Scan for the cell matching the given text and deliver its (X, Y) coordinate at center. 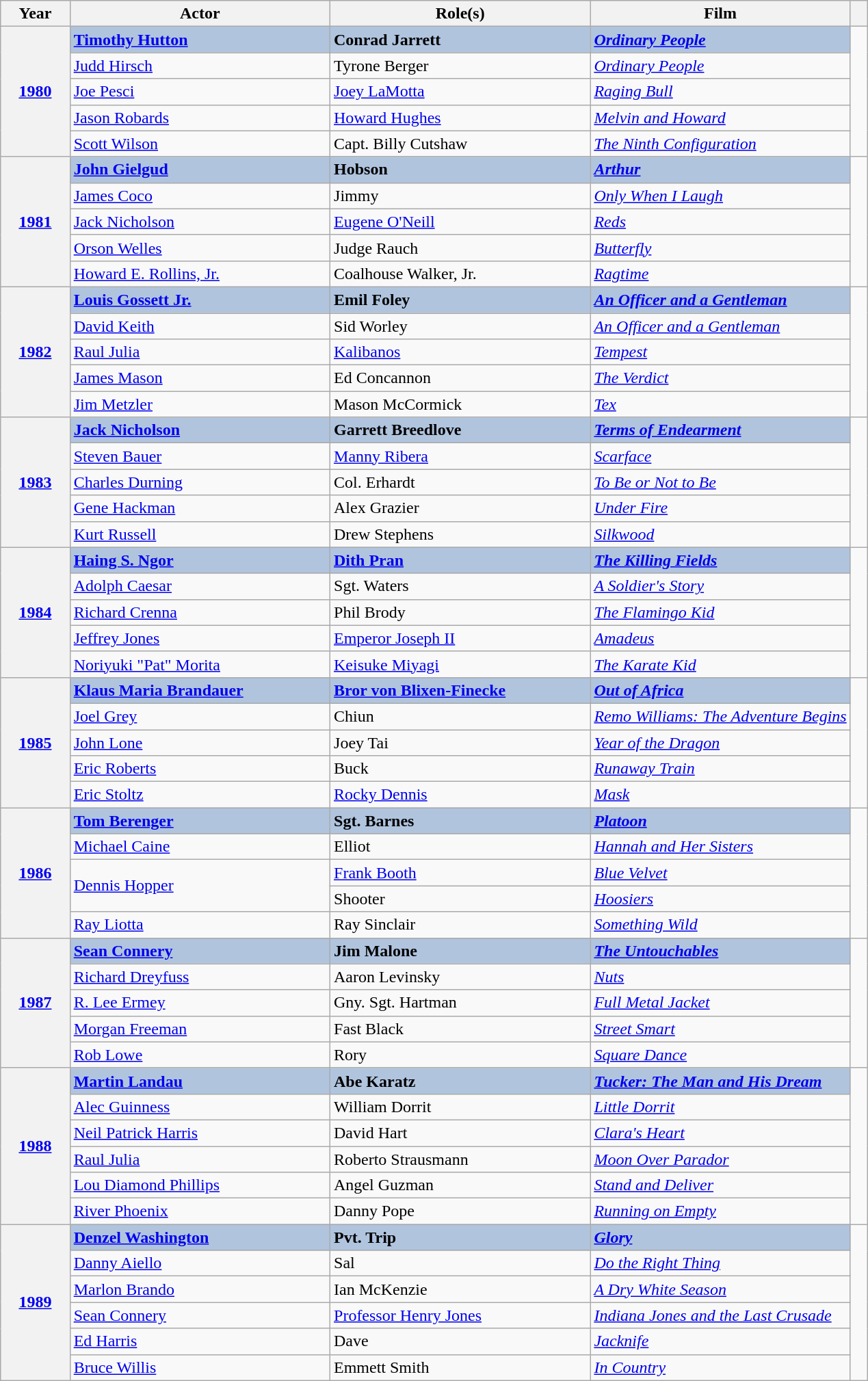
Ray Liotta (200, 925)
1980 (36, 92)
Joe Pesci (200, 92)
The Untouchables (720, 951)
1983 (36, 482)
The Killing Fields (720, 560)
Hobson (460, 170)
Emperor Joseph II (460, 638)
Raging Bull (720, 92)
To Be or Not to Be (720, 482)
A Dry White Season (720, 1289)
Gny. Sgt. Hartman (460, 1003)
Pvt. Trip (460, 1237)
Charles Durning (200, 482)
Alex Grazier (460, 508)
Ed Concannon (460, 378)
Eric Stoltz (200, 795)
Eugene O'Neill (460, 222)
Angel Guzman (460, 1185)
Ragtime (720, 274)
The Flamingo Kid (720, 612)
Aaron Levinsky (460, 977)
Tyrone Berger (460, 66)
1985 (36, 742)
Neil Patrick Harris (200, 1133)
Square Dance (720, 1055)
Buck (460, 769)
Indiana Jones and the Last Crusade (720, 1315)
Danny Pope (460, 1211)
Capt. Billy Cutshaw (460, 144)
Mask (720, 795)
John Gielgud (200, 170)
Blue Velvet (720, 873)
Stand and Deliver (720, 1185)
Judd Hirsch (200, 66)
Actor (200, 14)
Dave (460, 1341)
Jim Metzler (200, 404)
Role(s) (460, 14)
A Soldier's Story (720, 586)
Only When I Laugh (720, 196)
1989 (36, 1302)
Ray Sinclair (460, 925)
Jason Robards (200, 118)
Jim Malone (460, 951)
1986 (36, 873)
Tex (720, 404)
Conrad Jarrett (460, 40)
Sid Worley (460, 326)
Joel Grey (200, 716)
Street Smart (720, 1029)
Morgan Freeman (200, 1029)
1981 (36, 222)
Keisuke Miyagi (460, 664)
Abe Karatz (460, 1081)
Under Fire (720, 508)
Timothy Hutton (200, 40)
Silkwood (720, 534)
1988 (36, 1146)
Tucker: The Man and His Dream (720, 1081)
Eric Roberts (200, 769)
The Karate Kid (720, 664)
Arthur (720, 170)
Coalhouse Walker, Jr. (460, 274)
Remo Williams: The Adventure Begins (720, 716)
Do the Right Thing (720, 1263)
Jimmy (460, 196)
River Phoenix (200, 1211)
Nuts (720, 977)
1987 (36, 1003)
Ed Harris (200, 1341)
Emil Foley (460, 300)
In Country (720, 1367)
Running on Empty (720, 1211)
Terms of Endearment (720, 430)
Rory (460, 1055)
Manny Ribera (460, 456)
Phil Brody (460, 612)
Little Dorrit (720, 1107)
Adolph Caesar (200, 586)
William Dorrit (460, 1107)
Runaway Train (720, 769)
Alec Guinness (200, 1107)
1984 (36, 612)
Shooter (460, 899)
Danny Aiello (200, 1263)
Elliot (460, 847)
Rocky Dennis (460, 795)
Judge Rauch (460, 248)
Richard Dreyfuss (200, 977)
Moon Over Parador (720, 1159)
Kurt Russell (200, 534)
David Hart (460, 1133)
Joey LaMotta (460, 92)
Howard Hughes (460, 118)
Year (36, 14)
Emmett Smith (460, 1367)
Martin Landau (200, 1081)
Gene Hackman (200, 508)
Year of the Dragon (720, 742)
Hannah and Her Sisters (720, 847)
Scott Wilson (200, 144)
Jacknife (720, 1341)
Jeffrey Jones (200, 638)
Louis Gossett Jr. (200, 300)
Noriyuki "Pat" Morita (200, 664)
Scarface (720, 456)
Something Wild (720, 925)
Melvin and Howard (720, 118)
Mason McCormick (460, 404)
Howard E. Rollins, Jr. (200, 274)
Roberto Strausmann (460, 1159)
The Ninth Configuration (720, 144)
Hoosiers (720, 899)
Ian McKenzie (460, 1289)
Reds (720, 222)
Platoon (720, 821)
Butterfly (720, 248)
Orson Welles (200, 248)
Amadeus (720, 638)
Fast Black (460, 1029)
Glory (720, 1237)
Lou Diamond Phillips (200, 1185)
Out of Africa (720, 690)
James Mason (200, 378)
Frank Booth (460, 873)
Joey Tai (460, 742)
Tempest (720, 352)
Sgt. Barnes (460, 821)
Dith Pran (460, 560)
Clara's Heart (720, 1133)
Bror von Blixen-Finecke (460, 690)
James Coco (200, 196)
Tom Berenger (200, 821)
Film (720, 14)
David Keith (200, 326)
Haing S. Ngor (200, 560)
Kalibanos (460, 352)
The Verdict (720, 378)
Garrett Breedlove (460, 430)
1982 (36, 352)
Drew Stephens (460, 534)
Sal (460, 1263)
Professor Henry Jones (460, 1315)
Klaus Maria Brandauer (200, 690)
Sgt. Waters (460, 586)
Marlon Brando (200, 1289)
R. Lee Ermey (200, 1003)
Dennis Hopper (200, 886)
Col. Erhardt (460, 482)
Full Metal Jacket (720, 1003)
Michael Caine (200, 847)
Steven Bauer (200, 456)
John Lone (200, 742)
Richard Crenna (200, 612)
Chiun (460, 716)
Bruce Willis (200, 1367)
Denzel Washington (200, 1237)
Rob Lowe (200, 1055)
